Locate the cell with the specified text and output its [X, Y] center coordinate. 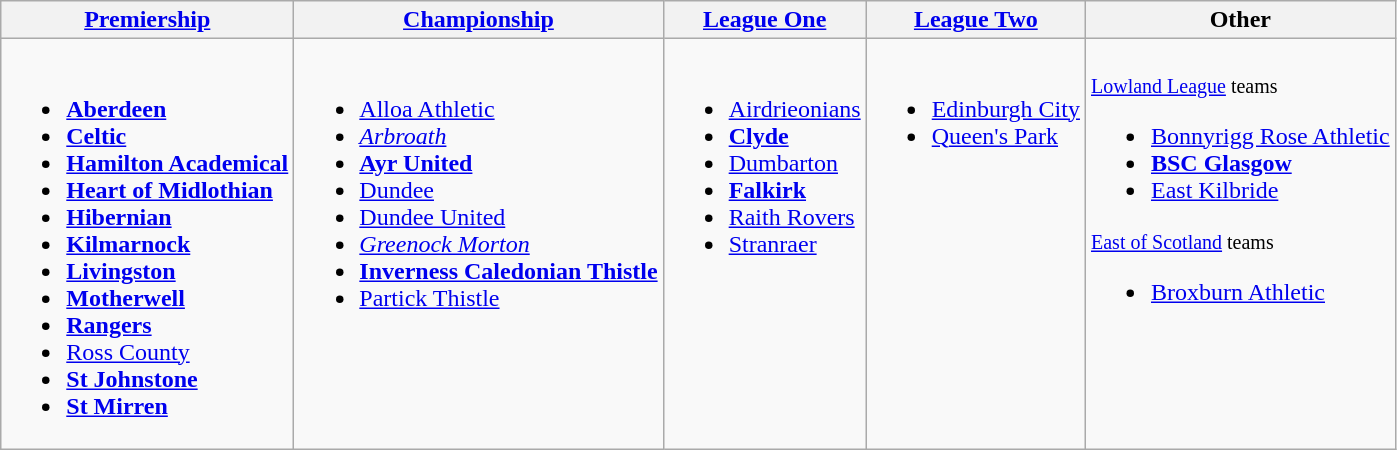
Premiership [148, 20]
AirdrieoniansClydeDumbartonFalkirkRaith RoversStranraer [764, 244]
Edinburgh CityQueen's Park [976, 244]
AberdeenCelticHamilton AcademicalHeart of MidlothianHibernianKilmarnockLivingstonMotherwellRangersRoss CountySt JohnstoneSt Mirren [148, 244]
Other [1240, 20]
Lowland League teamsBonnyrigg Rose AthleticBSC GlasgowEast KilbrideEast of Scotland teamsBroxburn Athletic [1240, 244]
League Two [976, 20]
Championship [478, 20]
League One [764, 20]
Alloa AthleticArbroathAyr UnitedDundeeDundee UnitedGreenock MortonInverness Caledonian ThistlePartick Thistle [478, 244]
